Scan for the cell matching the given text and deliver its [x, y] coordinate at center. 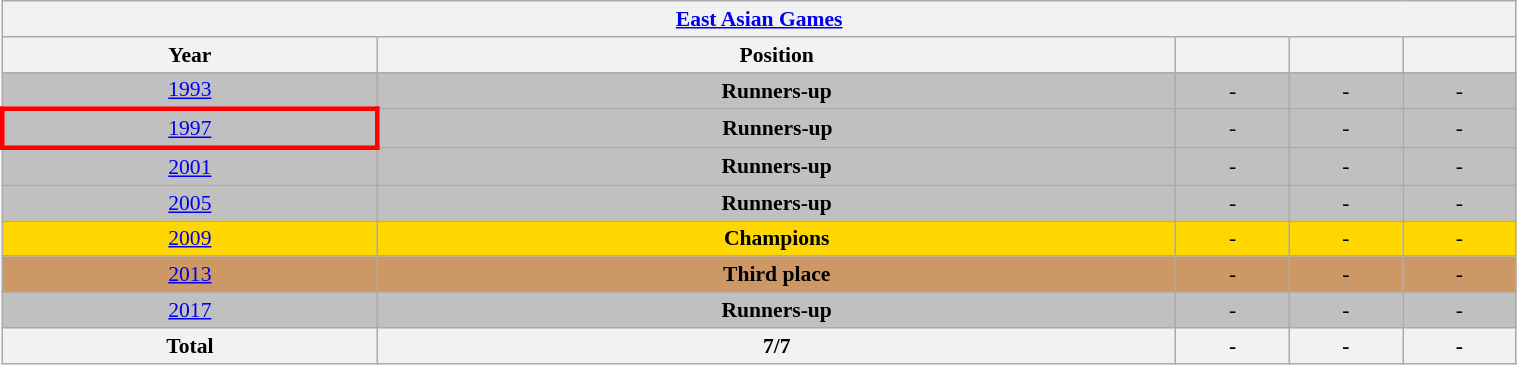
East Asian Games [759, 19]
2009 [190, 239]
Position [776, 55]
Third place [776, 275]
Year [190, 55]
2013 [190, 275]
Total [190, 346]
Champions [776, 239]
2017 [190, 310]
1993 [190, 90]
2001 [190, 166]
7/7 [776, 346]
2005 [190, 203]
1997 [190, 130]
